Locate the cell with the specified text and output its [x, y] center coordinate. 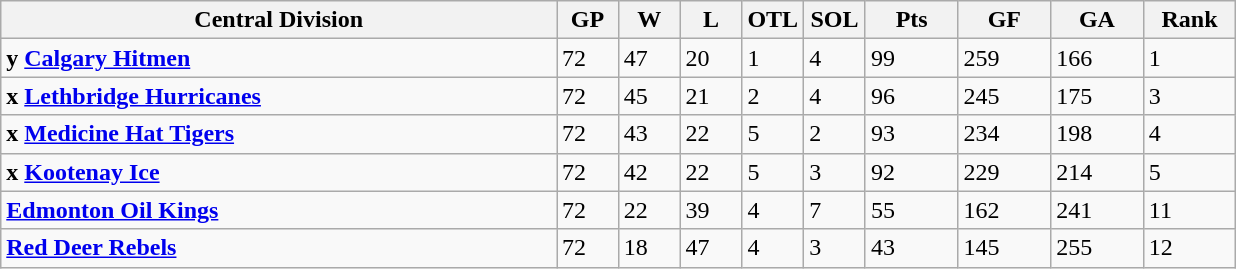
Pts [912, 20]
214 [1098, 172]
45 [649, 96]
166 [1098, 58]
229 [1004, 172]
y Calgary Hitmen [279, 58]
39 [711, 210]
SOL [835, 20]
GA [1098, 20]
GF [1004, 20]
OTL [773, 20]
GP [588, 20]
21 [711, 96]
241 [1098, 210]
Red Deer Rebels [279, 248]
x Kootenay Ice [279, 172]
259 [1004, 58]
x Medicine Hat Tigers [279, 134]
12 [1190, 248]
145 [1004, 248]
L [711, 20]
92 [912, 172]
96 [912, 96]
162 [1004, 210]
42 [649, 172]
99 [912, 58]
198 [1098, 134]
55 [912, 210]
11 [1190, 210]
20 [711, 58]
93 [912, 134]
7 [835, 210]
18 [649, 248]
175 [1098, 96]
x Lethbridge Hurricanes [279, 96]
W [649, 20]
Central Division [279, 20]
245 [1004, 96]
234 [1004, 134]
255 [1098, 248]
Edmonton Oil Kings [279, 210]
Rank [1190, 20]
